Detect which cell encompasses the target text, then output its [X, Y] center coordinate. 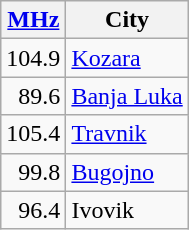
96.4 [34, 210]
89.6 [34, 96]
99.8 [34, 172]
City [127, 20]
Travnik [127, 134]
105.4 [34, 134]
Kozara [127, 58]
104.9 [34, 58]
MHz [34, 20]
Banja Luka [127, 96]
Bugojno [127, 172]
Ivovik [127, 210]
